From the cell containing the given text, extract its center point as [x, y] coordinate. 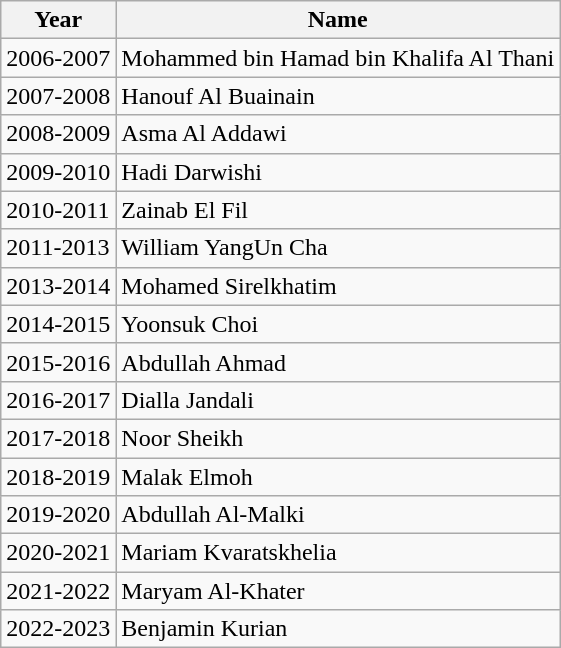
Abdullah Al-Malki [338, 515]
Mohamed Sirelkhatim [338, 286]
Hanouf Al Buainain [338, 96]
2014-2015 [58, 324]
2011-2013 [58, 248]
Zainab El Fil [338, 210]
2007-2008 [58, 96]
2020-2021 [58, 553]
Benjamin Kurian [338, 629]
Malak Elmoh [338, 477]
2009-2010 [58, 172]
2021-2022 [58, 591]
Dialla Jandali [338, 400]
2016-2017 [58, 400]
William YangUn Cha [338, 248]
Abdullah Ahmad [338, 362]
2022-2023 [58, 629]
Mariam Kvaratskhelia [338, 553]
Year [58, 20]
Noor Sheikh [338, 438]
Hadi Darwishi [338, 172]
Name [338, 20]
Mohammed bin Hamad bin Khalifa Al Thani [338, 58]
2017-2018 [58, 438]
2019-2020 [58, 515]
Yoonsuk Choi [338, 324]
2013-2014 [58, 286]
Maryam Al-Khater [338, 591]
Asma Al Addawi [338, 134]
2015-2016 [58, 362]
2010-2011 [58, 210]
2018-2019 [58, 477]
2008-2009 [58, 134]
2006-2007 [58, 58]
